Pinpoint the cell where the given text exists, returning its (x, y) midpoint coordinate. 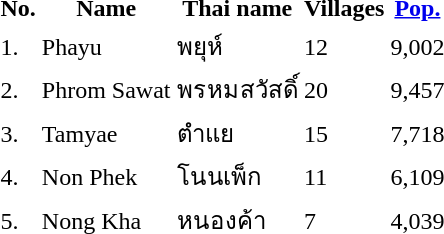
โนนเพ็ก (237, 176)
Non Phek (106, 176)
15 (344, 133)
12 (344, 46)
พยุห์ (237, 46)
20 (344, 90)
11 (344, 176)
Phrom Sawat (106, 90)
Tamyae (106, 133)
ตำแย (237, 133)
พรหมสวัสดิ์ (237, 90)
Phayu (106, 46)
